Locate the cell with the specified text and output its [X, Y] center coordinate. 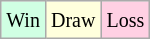
Loss [126, 20]
Win [24, 20]
Draw [72, 20]
